Return the [x, y] coordinate for the center point of the cell that contains the specified text.  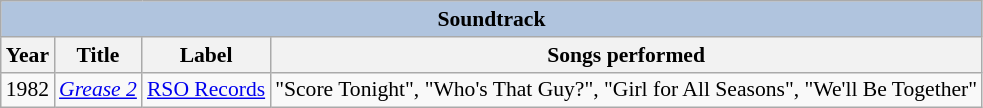
1982 [28, 90]
"Score Tonight", "Who's That Guy?", "Girl for All Seasons", "We'll Be Together" [626, 90]
Songs performed [626, 55]
RSO Records [206, 90]
Year [28, 55]
Grease 2 [98, 90]
Soundtrack [492, 19]
Title [98, 55]
Label [206, 55]
